Find where the given text appears and provide that cell's center as (X, Y) coordinate. 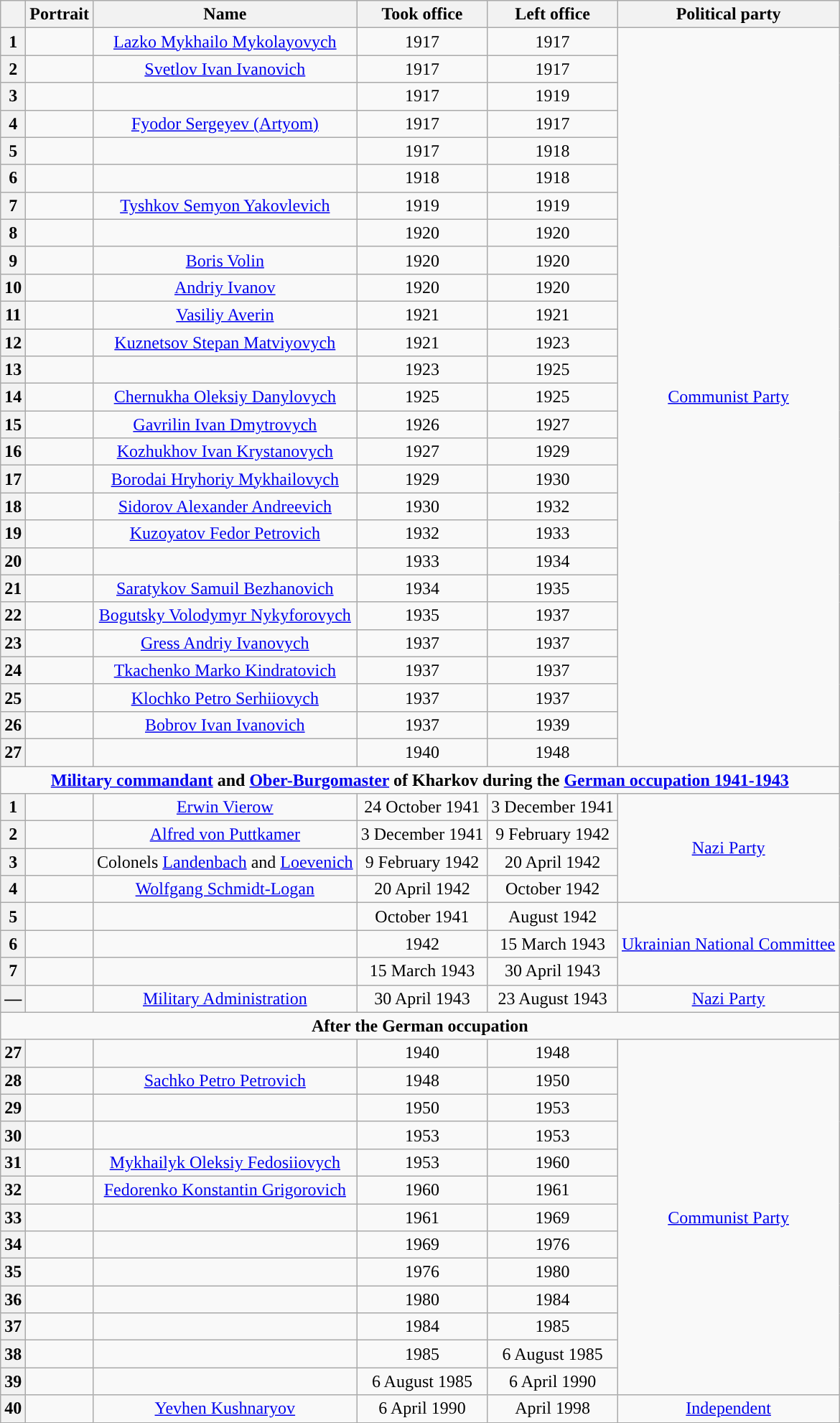
31 (13, 1162)
23 (13, 643)
Bogutsky Volodymyr Nykyforovych (225, 616)
35 (13, 1272)
Klochko Petro Serhiiovych (225, 697)
Vasiliy Averin (225, 315)
August 1942 (553, 917)
9 (13, 260)
39 (13, 1381)
Borodai Hryhoriy Mykhailovych (225, 479)
23 August 1943 (553, 998)
1939 (553, 725)
Kozhukhov Ivan Krystanovych (225, 452)
Boris Volin (225, 260)
October 1941 (422, 917)
19 (13, 534)
Sachko Petro Petrovich (225, 1080)
32 (13, 1190)
28 (13, 1080)
Ukrainian National Committee (728, 944)
Tkachenko Marko Kindratovich (225, 670)
Left office (553, 14)
Svetlov Ivan Ivanovich (225, 69)
15 (13, 425)
October 1942 (553, 889)
34 (13, 1245)
33 (13, 1218)
Took office (422, 14)
Andriy Ivanov (225, 287)
Military Administration (225, 998)
Portrait (60, 14)
Mykhailyk Oleksiy Fedosiiovych (225, 1162)
April 1998 (553, 1409)
12 (13, 343)
26 (13, 725)
24 (13, 670)
Kuznetsov Stepan Matviyovych (225, 343)
30 (13, 1135)
Tyshkov Semyon Yakovlevich (225, 205)
1942 (422, 944)
Lazko Mykhailo Mykolayovych (225, 42)
8 (13, 233)
21 (13, 588)
— (13, 998)
Fedorenko Konstantin Grigorovich (225, 1190)
25 (13, 697)
10 (13, 287)
Wolfgang Schmidt-Logan (225, 889)
Colonels Landenbach and Loevenich (225, 862)
16 (13, 452)
17 (13, 479)
Yevhen Kushnaryov (225, 1409)
Fyodor Sergeyev (Artyom) (225, 124)
38 (13, 1354)
Name (225, 14)
29 (13, 1108)
Kuzoyatov Fedor Petrovich (225, 534)
Erwin Vierow (225, 807)
Saratykov Samuil Bezhanovich (225, 588)
36 (13, 1299)
Political party (728, 14)
Chernukha Oleksiy Danylovych (225, 397)
14 (13, 397)
1926 (422, 425)
Gavrilin Ivan Dmytrovych (225, 425)
40 (13, 1409)
37 (13, 1327)
Military commandant and Ober-Burgomaster of Kharkov during the German occupation 1941-1943 (420, 779)
Sidorov Alexander Andreevich (225, 506)
Gress Andriy Ivanovych (225, 643)
22 (13, 616)
13 (13, 370)
Independent (728, 1409)
18 (13, 506)
20 (13, 561)
After the German occupation (420, 1026)
11 (13, 315)
Bobrov Ivan Ivanovich (225, 725)
Alfred von Puttkamer (225, 835)
24 October 1941 (422, 807)
